Return the [X, Y] coordinate for the center point of the cell that contains the specified text.  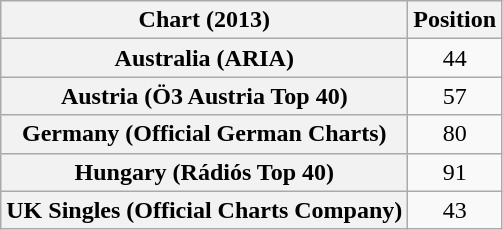
Hungary (Rádiós Top 40) [204, 172]
UK Singles (Official Charts Company) [204, 210]
Austria (Ö3 Austria Top 40) [204, 96]
57 [455, 96]
Position [455, 20]
43 [455, 210]
Australia (ARIA) [204, 58]
Germany (Official German Charts) [204, 134]
80 [455, 134]
44 [455, 58]
Chart (2013) [204, 20]
91 [455, 172]
